Pinpoint the cell where the given text exists, returning its [x, y] midpoint coordinate. 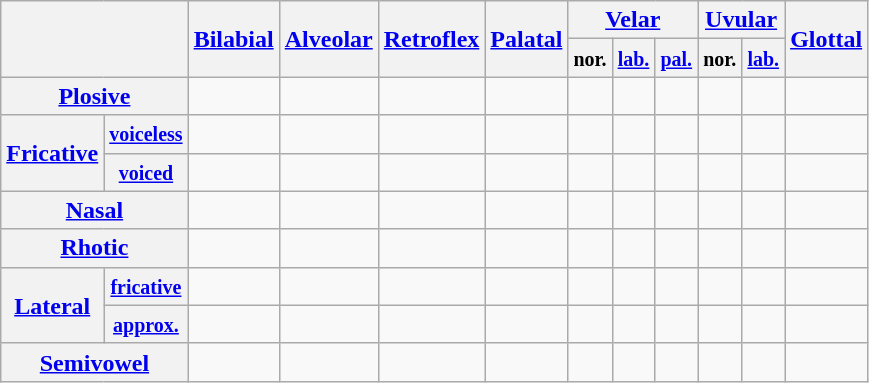
fricative [146, 286]
voiceless [146, 134]
pal. [676, 58]
Retroflex [432, 39]
Alveolar [328, 39]
Velar [633, 20]
Glottal [826, 39]
Palatal [526, 39]
Bilabial [234, 39]
approx. [146, 324]
Rhotic [94, 248]
voiced [146, 172]
Fricative [52, 153]
Semivowel [94, 362]
Plosive [94, 96]
Nasal [94, 210]
Lateral [52, 305]
Uvular [742, 20]
